Locate the cell with the specified text and output its (X, Y) center coordinate. 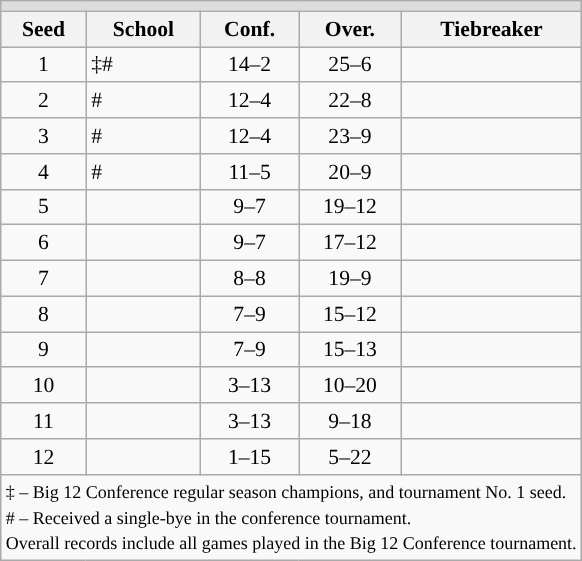
22–8 (350, 101)
17–12 (350, 243)
8–8 (250, 279)
11 (44, 421)
6 (44, 243)
9 (44, 350)
Conf. (250, 29)
15–12 (350, 314)
10 (44, 386)
12 (44, 457)
‡# (143, 65)
15–13 (350, 350)
5–22 (350, 457)
14–2 (250, 65)
1 (44, 65)
11–5 (250, 172)
19–12 (350, 207)
19–9 (350, 279)
Seed (44, 29)
8 (44, 314)
25–6 (350, 65)
Over. (350, 29)
7 (44, 279)
9–18 (350, 421)
2 (44, 101)
23–9 (350, 136)
Tiebreaker (491, 29)
School (143, 29)
10–20 (350, 386)
5 (44, 207)
4 (44, 172)
3 (44, 136)
1–15 (250, 457)
20–9 (350, 172)
